Find where the given text appears and provide that cell's center as [X, Y] coordinate. 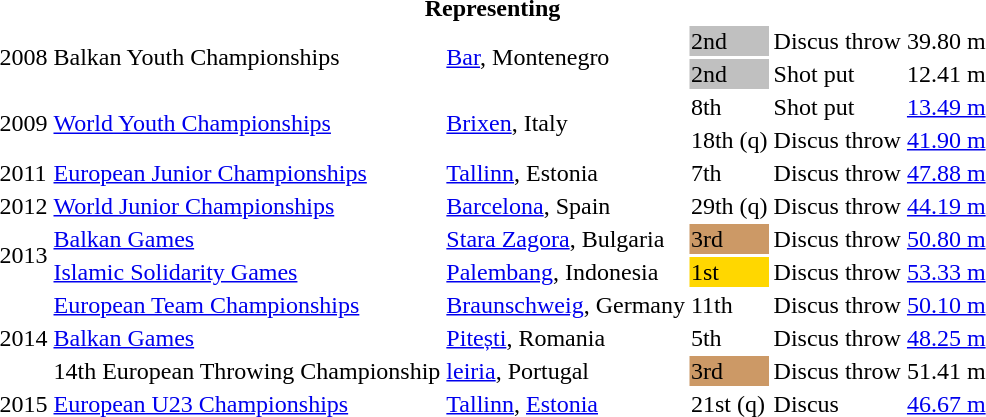
5th [729, 338]
World Youth Championships [247, 124]
Pitești, Romania [566, 338]
Braunschweig, Germany [566, 305]
leiria, Portugal [566, 371]
Brixen, Italy [566, 124]
Balkan Youth Championships [247, 58]
1st [729, 272]
8th [729, 107]
18th (q) [729, 140]
14th European Throwing Championship [247, 371]
11th [729, 305]
29th (q) [729, 206]
Tallinn, Estonia [566, 173]
Stara Zagora, Bulgaria [566, 239]
European Team Championships [247, 305]
European Junior Championships [247, 173]
World Junior Championships [247, 206]
Islamic Solidarity Games [247, 272]
Bar, Montenegro [566, 58]
Barcelona, Spain [566, 206]
Palembang, Indonesia [566, 272]
7th [729, 173]
